Determine the [x, y] coordinate at the center of the cell enclosing the given text.  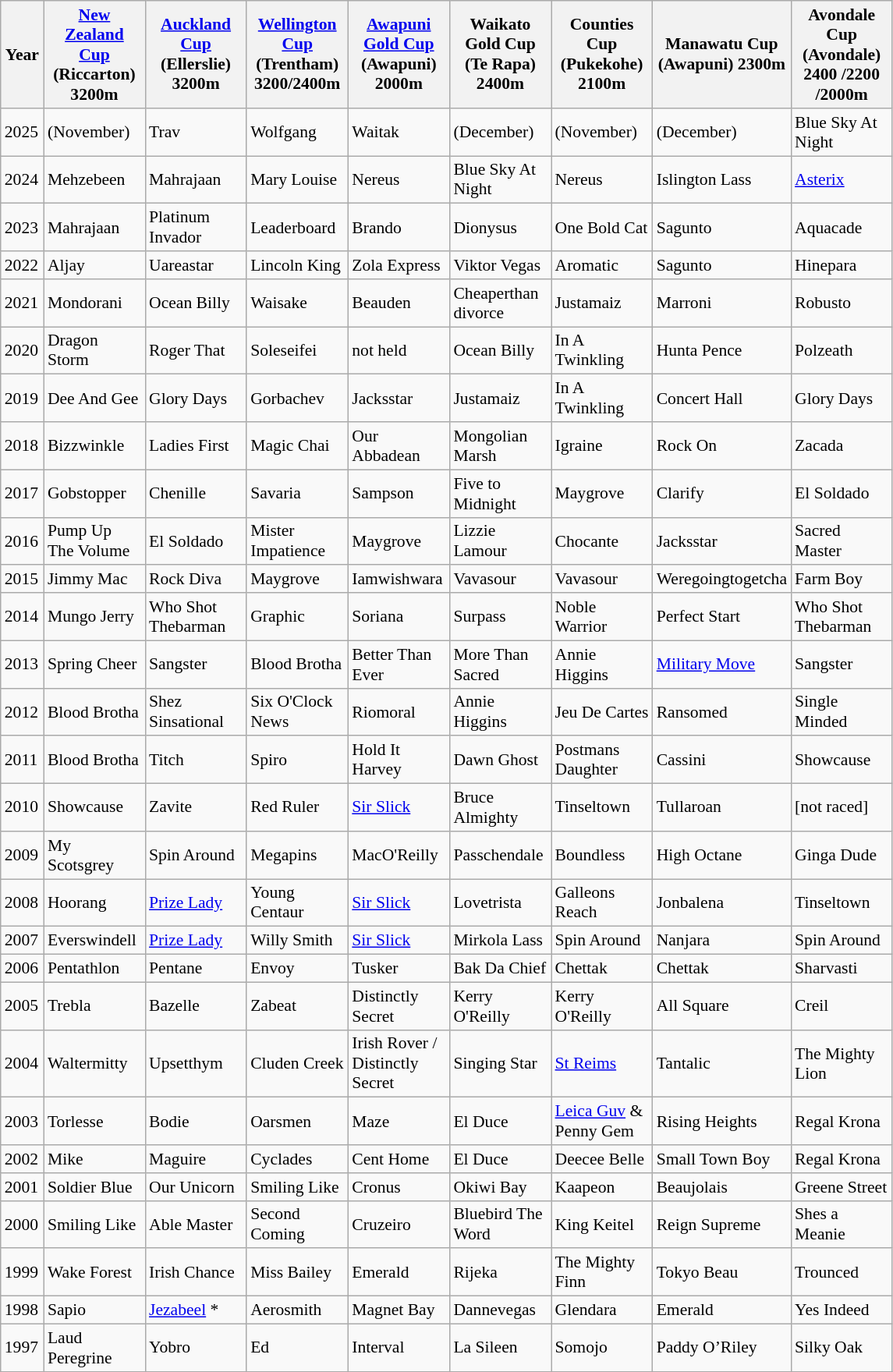
2002 [22, 1159]
Zacada [842, 446]
2019 [22, 398]
Mungo Jerry [94, 616]
Auckland Cup (Ellerslie) 3200m [196, 55]
2003 [22, 1122]
Envoy [297, 969]
One Bold Cat [601, 228]
Platinum Invador [196, 228]
Zabeat [297, 1006]
Glendara [601, 1310]
Beauden [399, 303]
Asterix [842, 179]
Trounced [842, 1273]
2005 [22, 1006]
Farm Boy [842, 580]
Bak Da Chief [500, 969]
Okiwi Bay [500, 1187]
Surpass [500, 616]
Wolfgang [297, 133]
Distinctly Secret [399, 1006]
Waisake [297, 303]
Greene Street [842, 1187]
Gorbachev [297, 398]
Manawatu Cup (Awapuni) 2300m [722, 55]
Spring Cheer [94, 665]
Noble Warrior [601, 616]
2018 [22, 446]
Military Move [722, 665]
Lizzie Lamour [500, 541]
Bazelle [196, 1006]
Irish Rover / Distinctly Secret [399, 1064]
Our Abbadean [399, 446]
Savaria [297, 493]
Cruzeiro [399, 1225]
Magnet Bay [399, 1310]
Tusker [399, 969]
Sacred Master [842, 541]
Willy Smith [297, 941]
Mongolian Marsh [500, 446]
Trav [196, 133]
Gobstopper [94, 493]
Concert Hall [722, 398]
2001 [22, 1187]
Avondale Cup (Avondale) 2400 /2200 /2000m [842, 55]
Marroni [722, 303]
Jezabeel * [196, 1310]
2009 [22, 855]
Soriana [399, 616]
1998 [22, 1310]
2006 [22, 969]
Somojo [601, 1348]
2021 [22, 303]
Kaapeon [601, 1187]
Dawn Ghost [500, 760]
1999 [22, 1273]
Dionysus [500, 228]
Laud Peregrine [94, 1348]
Galleons Reach [601, 903]
Small Town Boy [722, 1159]
Interval [399, 1348]
Wake Forest [94, 1273]
not held [399, 351]
Weregoingtogetcha [722, 580]
King Keitel [601, 1225]
2017 [22, 493]
Single Minded [842, 711]
Creil [842, 1006]
Miss Bailey [297, 1273]
Brando [399, 228]
Bluebird The Word [500, 1225]
Aromatic [601, 265]
Everswindell [94, 941]
Jimmy Mac [94, 580]
Reign Supreme [722, 1225]
Ladies First [196, 446]
2012 [22, 711]
Paddy O’Riley [722, 1348]
Yobro [196, 1348]
Deecee Belle [601, 1159]
Hunta Pence [722, 351]
Mister Impatience [297, 541]
Rock On [722, 446]
Yes Indeed [842, 1310]
Lovetrista [500, 903]
Graphic [297, 616]
Postmans Daughter [601, 760]
2010 [22, 808]
Dragon Storm [94, 351]
Waitak [399, 133]
Awapuni Gold Cup (Awapuni) 2000m [399, 55]
Shez Sinsational [196, 711]
Better Than Ever [399, 665]
Ed [297, 1348]
2016 [22, 541]
Mondorani [94, 303]
Young Centaur [297, 903]
Viktor Vegas [500, 265]
Waikato Gold Cup (Te Rapa) 2400m [500, 55]
Rock Diva [196, 580]
2014 [22, 616]
Six O'Clock News [297, 711]
2013 [22, 665]
Cent Home [399, 1159]
Rijeka [500, 1273]
Rising Heights [722, 1122]
Cluden Creek [297, 1064]
MacO'Reilly [399, 855]
Iamwishwara [399, 580]
Cronus [399, 1187]
Trebla [94, 1006]
Silky Oak [842, 1348]
Uareastar [196, 265]
Lincoln King [297, 265]
All Square [722, 1006]
Polzeath [842, 351]
Hold It Harvey [399, 760]
Jonbalena [722, 903]
Tokyo Beau [722, 1273]
Mehzebeen [94, 179]
Zavite [196, 808]
2025 [22, 133]
Cassini [722, 760]
Leaderboard [297, 228]
Red Ruler [297, 808]
Mirkola Lass [500, 941]
Robusto [842, 303]
Shes a Meanie [842, 1225]
Sapio [94, 1310]
Singing Star [500, 1064]
2004 [22, 1064]
Cyclades [297, 1159]
Cheaperthan divorce [500, 303]
Magic Chai [297, 446]
Dannevegas [500, 1310]
Boundless [601, 855]
2023 [22, 228]
Bizzwinkle [94, 446]
Hinepara [842, 265]
Waltermitty [94, 1064]
Sharvasti [842, 969]
1997 [22, 1348]
Titch [196, 760]
2011 [22, 760]
Oarsmen [297, 1122]
Wellington Cup (Trentham) 3200/2400m [297, 55]
Soldier Blue [94, 1187]
[not raced] [842, 808]
St Reims [601, 1064]
Maguire [196, 1159]
Five to Midnight [500, 493]
Leica Guv & Penny Gem [601, 1122]
La Sileen [500, 1348]
Ginga Dude [842, 855]
Ransomed [722, 711]
The Mighty Finn [601, 1273]
Tantalic [722, 1064]
2008 [22, 903]
Mary Louise [297, 179]
Islington Lass [722, 179]
Nanjara [722, 941]
Hoorang [94, 903]
Zola Express [399, 265]
Pump Up The Volume [94, 541]
The Mighty Lion [842, 1064]
Tullaroan [722, 808]
Pentane [196, 969]
Aquacade [842, 228]
Chocante [601, 541]
Dee And Gee [94, 398]
Our Unicorn [196, 1187]
Jeu De Cartes [601, 711]
Pentathlon [94, 969]
Aljay [94, 265]
Counties Cup (Pukekohe) 2100m [601, 55]
Second Coming [297, 1225]
Able Master [196, 1225]
Bruce Almighty [500, 808]
2022 [22, 265]
Upsetthym [196, 1064]
Megapins [297, 855]
2000 [22, 1225]
Soleseifei [297, 351]
2015 [22, 580]
High Octane [722, 855]
Torlesse [94, 1122]
Maze [399, 1122]
More Than Sacred [500, 665]
Roger That [196, 351]
New Zealand Cup (Riccarton) 3200m [94, 55]
Chenille [196, 493]
Irish Chance [196, 1273]
Clarify [722, 493]
Perfect Start [722, 616]
2024 [22, 179]
Beaujolais [722, 1187]
Igraine [601, 446]
Riomoral [399, 711]
Mike [94, 1159]
My Scotsgrey [94, 855]
Passchendale [500, 855]
Bodie [196, 1122]
2007 [22, 941]
Aerosmith [297, 1310]
Spiro [297, 760]
Sampson [399, 493]
Year [22, 55]
2020 [22, 351]
